Provide the [x, y] coordinate of the cell's center where the given text is located.  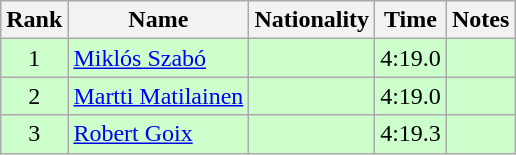
2 [34, 96]
Time [411, 20]
Martti Matilainen [158, 96]
Robert Goix [158, 134]
Notes [480, 20]
Rank [34, 20]
Name [158, 20]
4:19.3 [411, 134]
3 [34, 134]
1 [34, 58]
Nationality [312, 20]
Miklós Szabó [158, 58]
